Return [X, Y] of the center of cell containing provided text 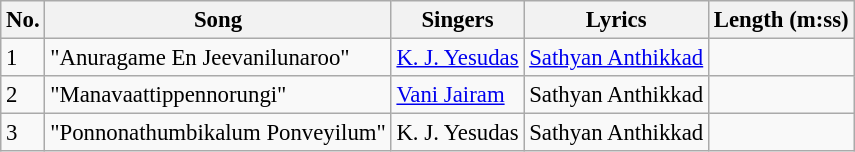
Song [218, 20]
"Ponnonathumbikalum Ponveyilum" [218, 133]
Lyrics [616, 20]
1 [23, 58]
Singers [458, 20]
No. [23, 20]
"Manavaattippennorungi" [218, 95]
"Anuragame En Jeevanilunaroo" [218, 58]
Vani Jairam [458, 95]
3 [23, 133]
Length (m:ss) [782, 20]
2 [23, 95]
